Capture the cell that displays the provided text and extract its (X, Y) central coordinate. 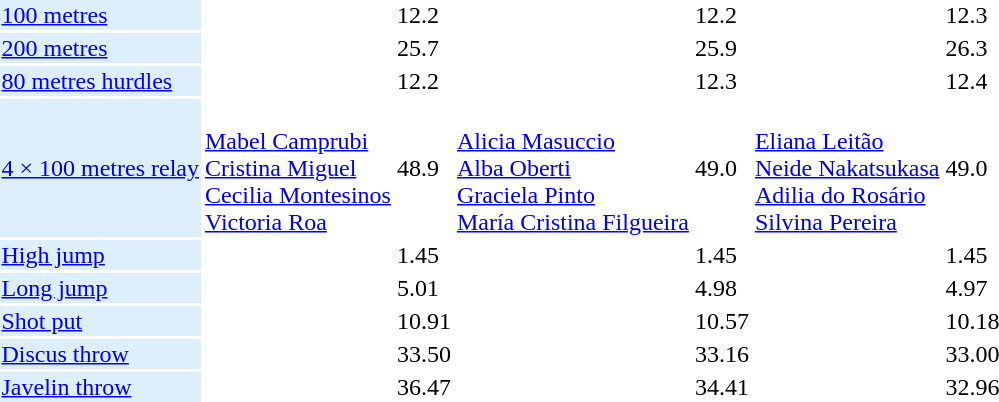
5.01 (424, 288)
100 metres (100, 15)
33.50 (424, 354)
33.16 (722, 354)
High jump (100, 255)
Discus throw (100, 354)
Alicia MasuccioAlba ObertiGraciela PintoMaría Cristina Filgueira (572, 168)
80 metres hurdles (100, 81)
12.3 (722, 81)
48.9 (424, 168)
4 × 100 metres relay (100, 168)
49.0 (722, 168)
Eliana LeitãoNeide NakatsukasaAdilia do RosárioSilvina Pereira (847, 168)
200 metres (100, 48)
10.57 (722, 321)
25.9 (722, 48)
25.7 (424, 48)
Javelin throw (100, 387)
Long jump (100, 288)
4.98 (722, 288)
34.41 (722, 387)
Shot put (100, 321)
Mabel CamprubiCristina MiguelCecilia MontesinosVictoria Roa (298, 168)
10.91 (424, 321)
36.47 (424, 387)
